Return (X, Y) of the center of cell containing provided text 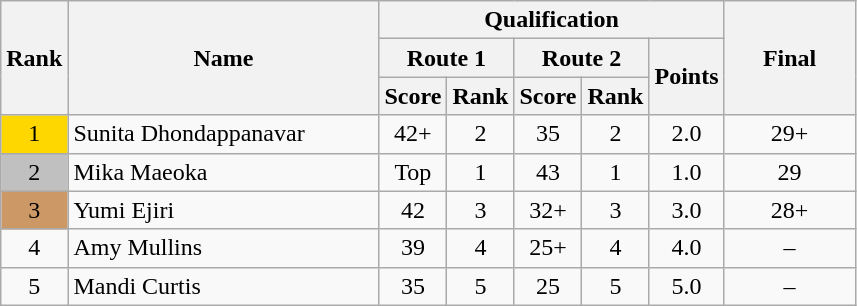
2.0 (686, 134)
Amy Mullins (224, 248)
Route 2 (582, 58)
39 (413, 248)
4.0 (686, 248)
3.0 (686, 210)
42 (413, 210)
29 (790, 172)
43 (548, 172)
29+ (790, 134)
Points (686, 77)
42+ (413, 134)
32+ (548, 210)
Route 1 (446, 58)
25+ (548, 248)
Mika Maeoka (224, 172)
Qualification (552, 20)
Top (413, 172)
1.0 (686, 172)
Final (790, 58)
5.0 (686, 286)
28+ (790, 210)
Name (224, 58)
Mandi Curtis (224, 286)
Sunita Dhondappanavar (224, 134)
25 (548, 286)
Yumi Ejiri (224, 210)
